Find where the given text appears and provide that cell's center as (x, y) coordinate. 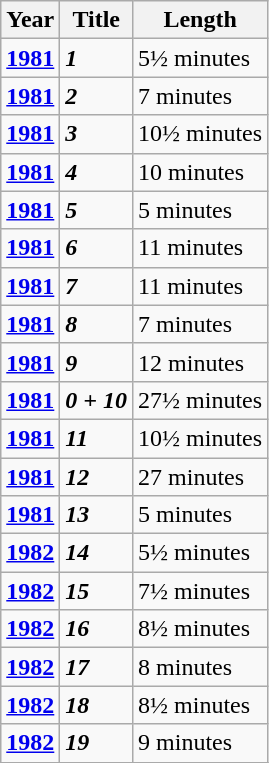
1 (96, 58)
27½ minutes (200, 400)
4 (96, 172)
8 (96, 324)
7½ minutes (200, 591)
19 (96, 743)
12 (96, 477)
10 minutes (200, 172)
16 (96, 629)
17 (96, 667)
Length (200, 20)
18 (96, 705)
5 (96, 210)
Title (96, 20)
12 minutes (200, 362)
3 (96, 134)
8 minutes (200, 667)
Year (30, 20)
13 (96, 515)
9 minutes (200, 743)
7 (96, 286)
9 (96, 362)
6 (96, 248)
0 + 10 (96, 400)
11 (96, 438)
27 minutes (200, 477)
14 (96, 553)
2 (96, 96)
15 (96, 591)
